Provide the (x, y) coordinate of the cell's center where the given text is located.  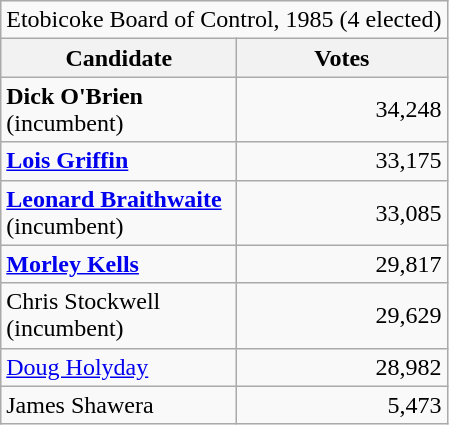
Chris Stockwell (incumbent) (119, 316)
5,473 (342, 405)
Candidate (119, 58)
33,085 (342, 212)
Doug Holyday (119, 367)
34,248 (342, 110)
Votes (342, 58)
Dick O'Brien (incumbent) (119, 110)
33,175 (342, 161)
29,817 (342, 264)
Morley Kells (119, 264)
James Shawera (119, 405)
29,629 (342, 316)
28,982 (342, 367)
Leonard Braithwaite (incumbent) (119, 212)
Lois Griffin (119, 161)
Etobicoke Board of Control, 1985 (4 elected) (224, 20)
